Locate the cell with the specified text and output its [x, y] center coordinate. 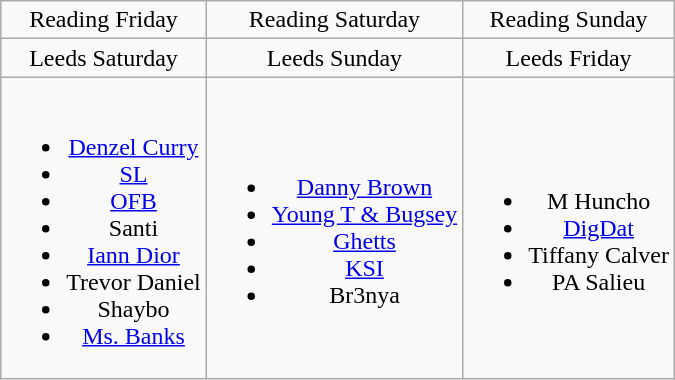
M HunchoDigDatTiffany CalverPA Salieu [569, 228]
Denzel CurrySLOFBSantiIann DiorTrevor DanielShayboMs. Banks [104, 228]
Reading Sunday [569, 20]
Leeds Sunday [334, 58]
Leeds Saturday [104, 58]
Leeds Friday [569, 58]
Danny BrownYoung T & BugseyGhettsKSIBr3nya [334, 228]
Reading Friday [104, 20]
Reading Saturday [334, 20]
